Identify which cell holds the provided text, then report its (x, y) central coordinate. 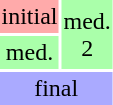
initial (30, 16)
final (56, 88)
med.2 (87, 34)
med. (30, 52)
